Return the (x, y) coordinate for the center point of the cell that contains the specified text.  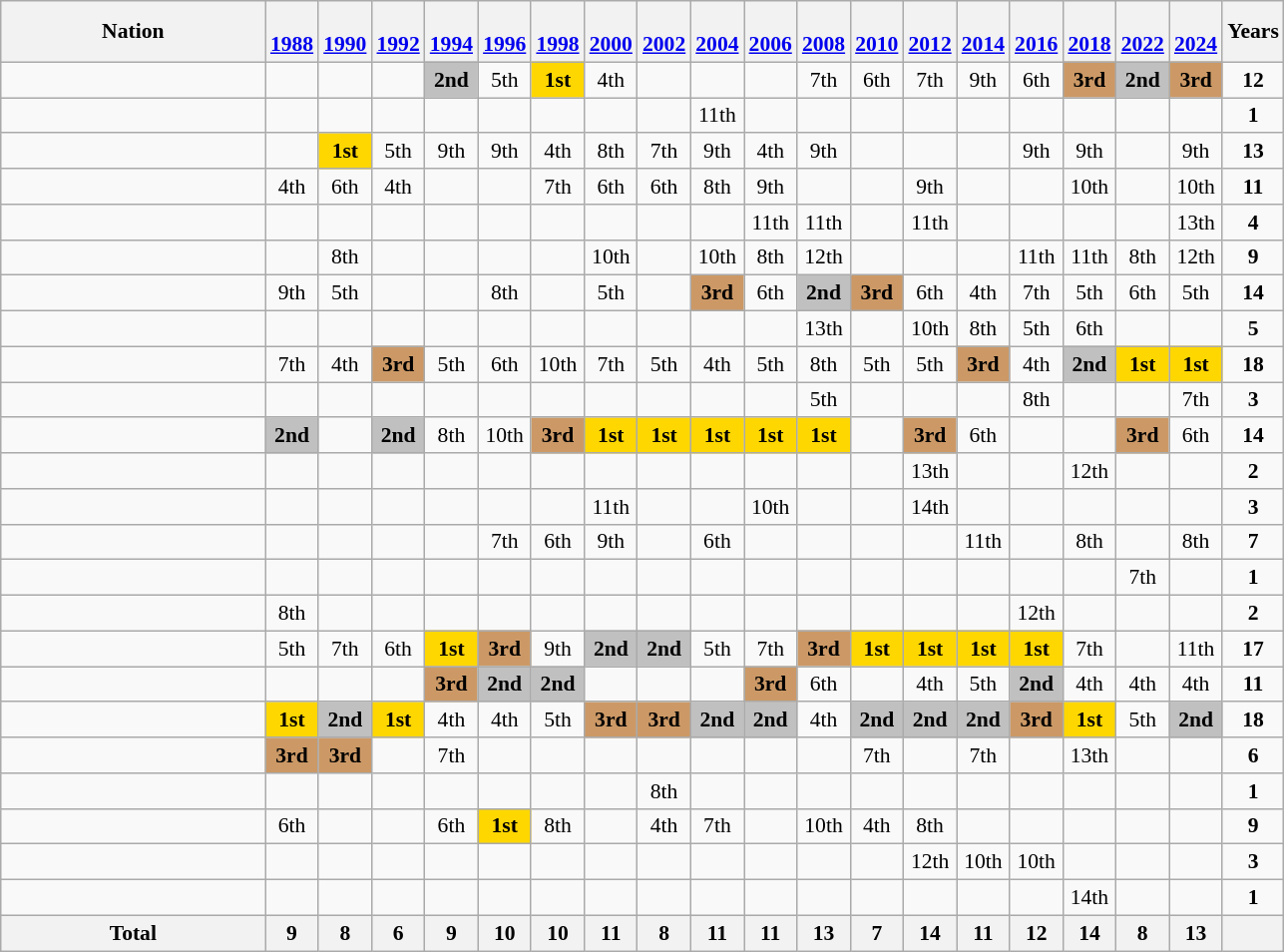
2000 (611, 32)
17 (1253, 649)
2010 (876, 32)
4 (1253, 223)
1994 (451, 32)
2014 (984, 32)
2016 (1036, 32)
2002 (664, 32)
2024 (1195, 32)
Years (1253, 32)
5 (1253, 329)
2006 (770, 32)
2022 (1143, 32)
1996 (505, 32)
1998 (557, 32)
2018 (1089, 32)
Nation (134, 32)
1990 (345, 32)
2004 (716, 32)
Total (134, 933)
2008 (824, 32)
1988 (291, 32)
2012 (930, 32)
1992 (397, 32)
